Output the (x, y) coordinate of the center of the cell containing the given text.  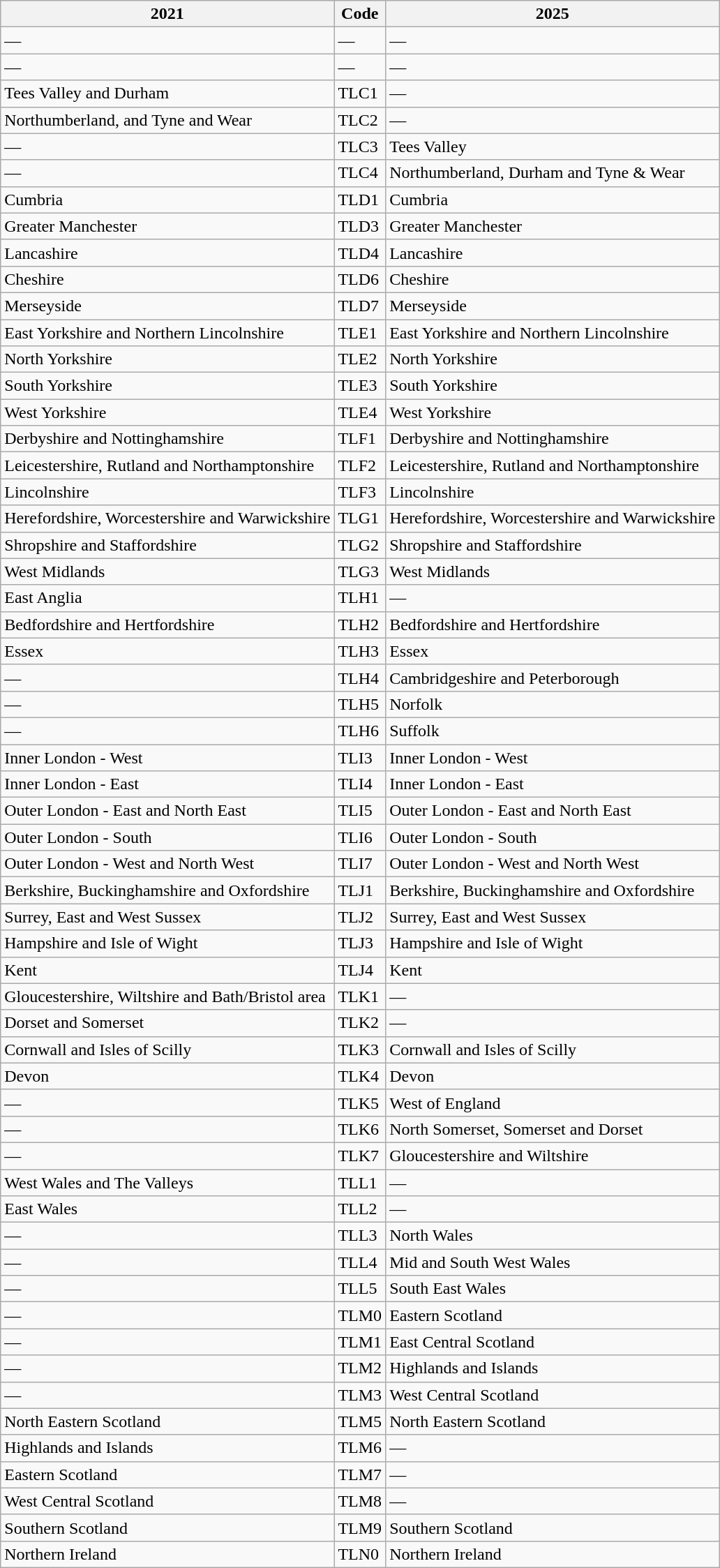
TLM6 (360, 1448)
TLK6 (360, 1129)
TLI3 (360, 757)
TLL5 (360, 1289)
Gloucestershire, Wiltshire and Bath/Bristol area (167, 996)
TLJ4 (360, 970)
East Anglia (167, 598)
TLC1 (360, 94)
TLH1 (360, 598)
TLM8 (360, 1501)
TLL3 (360, 1236)
TLE3 (360, 386)
TLH6 (360, 731)
TLC3 (360, 147)
TLD1 (360, 200)
Tees Valley and Durham (167, 94)
TLC2 (360, 120)
TLN0 (360, 1554)
TLD6 (360, 279)
TLD3 (360, 226)
Dorset and Somerset (167, 1023)
Tees Valley (553, 147)
TLE4 (360, 412)
Mid and South West Wales (553, 1262)
TLM7 (360, 1474)
TLM0 (360, 1315)
TLK2 (360, 1023)
Northumberland, Durham and Tyne & Wear (553, 173)
TLM9 (360, 1528)
TLH4 (360, 678)
West Wales and The Valleys (167, 1183)
TLE2 (360, 359)
East Wales (167, 1209)
TLL2 (360, 1209)
TLK3 (360, 1050)
TLG1 (360, 518)
TLF3 (360, 492)
North Somerset, Somerset and Dorset (553, 1129)
TLG2 (360, 545)
TLH3 (360, 651)
TLM1 (360, 1342)
TLF1 (360, 439)
TLM2 (360, 1368)
Suffolk (553, 731)
Gloucestershire and Wiltshire (553, 1156)
2021 (167, 14)
TLE1 (360, 333)
TLK7 (360, 1156)
TLL1 (360, 1183)
Norfolk (553, 704)
TLM3 (360, 1395)
Code (360, 14)
2025 (553, 14)
Cambridgeshire and Peterborough (553, 678)
TLF2 (360, 465)
TLD4 (360, 253)
Northumberland, and Tyne and Wear (167, 120)
TLJ2 (360, 917)
TLM5 (360, 1421)
TLI7 (360, 864)
TLL4 (360, 1262)
North Wales (553, 1236)
South East Wales (553, 1289)
East Central Scotland (553, 1342)
TLI5 (360, 811)
TLK1 (360, 996)
TLH5 (360, 704)
TLK4 (360, 1076)
TLK5 (360, 1103)
TLG3 (360, 572)
TLI6 (360, 837)
West of England (553, 1103)
TLD7 (360, 306)
TLJ1 (360, 890)
TLI4 (360, 784)
TLH2 (360, 625)
TLC4 (360, 173)
TLJ3 (360, 943)
